Extract the (x, y) coordinate from the center of the cell holding the provided text.  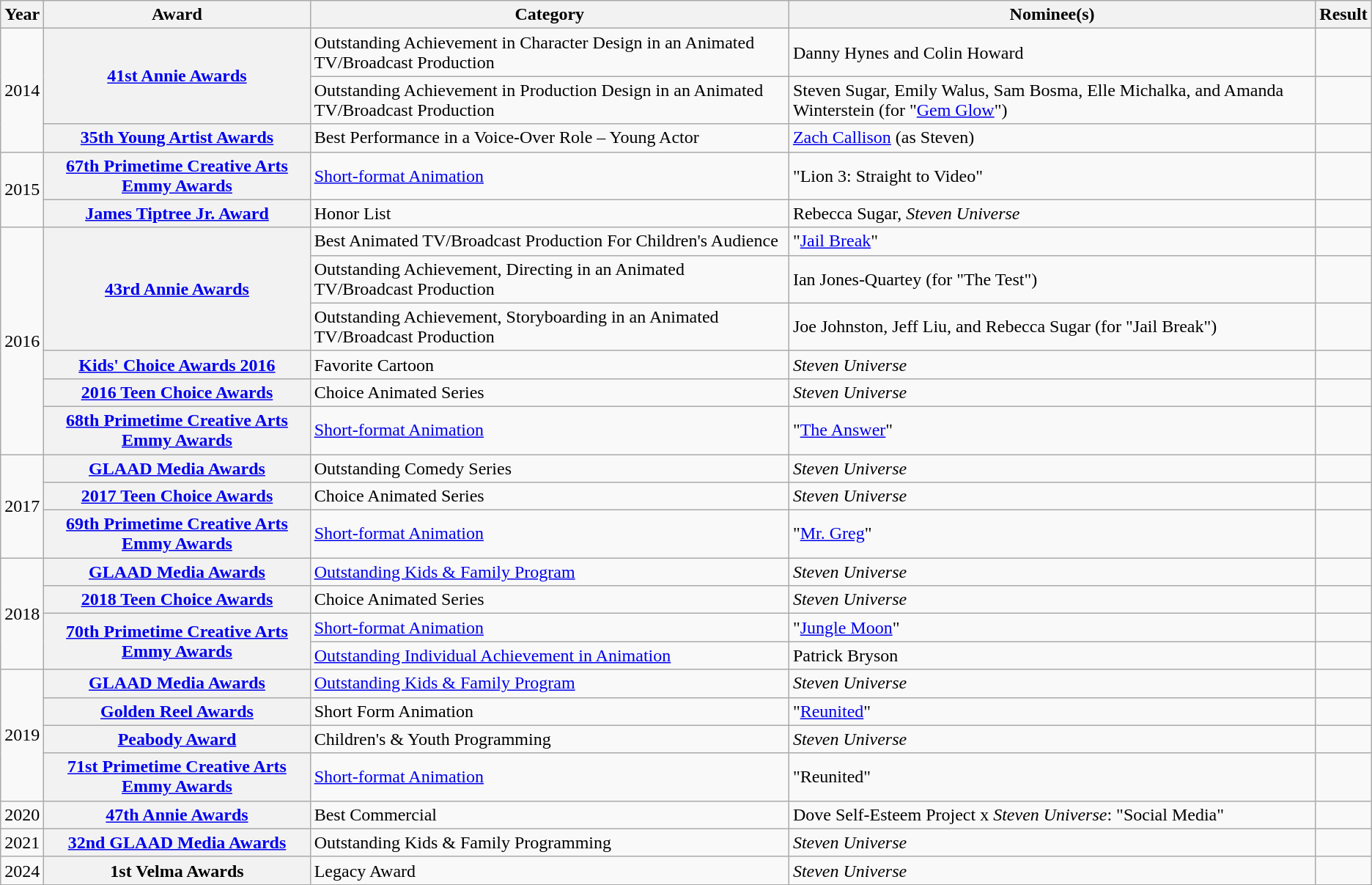
Kids' Choice Awards 2016 (177, 364)
Outstanding Kids & Family Programming (550, 842)
2016 Teen Choice Awards (177, 392)
2014 (22, 90)
Favorite Cartoon (550, 364)
Outstanding Achievement in Production Design in an Animated TV/Broadcast Production (550, 100)
Zach Callison (as Steven) (1052, 138)
69th Primetime Creative Arts Emmy Awards (177, 534)
Outstanding Achievement, Directing in an Animated TV/Broadcast Production (550, 279)
70th Primetime Creative Arts Emmy Awards (177, 642)
2021 (22, 842)
Best Performance in a Voice-Over Role – Young Actor (550, 138)
Nominee(s) (1052, 15)
Award (177, 15)
35th Young Artist Awards (177, 138)
68th Primetime Creative Arts Emmy Awards (177, 430)
Best Animated TV/Broadcast Production For Children's Audience (550, 241)
2020 (22, 815)
James Tiptree Jr. Award (177, 213)
"The Answer" (1052, 430)
"Jungle Moon" (1052, 628)
Legacy Award (550, 870)
Patrick Bryson (1052, 656)
"Mr. Greg" (1052, 534)
Category (550, 15)
43rd Annie Awards (177, 289)
Best Commercial (550, 815)
Outstanding Achievement in Character Design in an Animated TV/Broadcast Production (550, 53)
2017 Teen Choice Awards (177, 496)
47th Annie Awards (177, 815)
Rebecca Sugar, Steven Universe (1052, 213)
Children's & Youth Programming (550, 739)
Honor List (550, 213)
32nd GLAAD Media Awards (177, 842)
71st Primetime Creative Arts Emmy Awards (177, 777)
2018 Teen Choice Awards (177, 600)
2019 (22, 735)
41st Annie Awards (177, 76)
Ian Jones-Quartey (for "The Test") (1052, 279)
Short Form Animation (550, 711)
"Lion 3: Straight to Video" (1052, 176)
Peabody Award (177, 739)
Danny Hynes and Colin Howard (1052, 53)
2018 (22, 614)
2016 (22, 340)
Outstanding Achievement, Storyboarding in an Animated TV/Broadcast Production (550, 327)
2015 (22, 189)
2024 (22, 870)
Steven Sugar, Emily Walus, Sam Bosma, Elle Michalka, and Amanda Winterstein (for "Gem Glow") (1052, 100)
67th Primetime Creative Arts Emmy Awards (177, 176)
Golden Reel Awards (177, 711)
Joe Johnston, Jeff Liu, and Rebecca Sugar (for "Jail Break") (1052, 327)
1st Velma Awards (177, 870)
Year (22, 15)
2017 (22, 506)
"Jail Break" (1052, 241)
Result (1343, 15)
Outstanding Individual Achievement in Animation (550, 656)
Outstanding Comedy Series (550, 469)
Dove Self-Esteem Project x Steven Universe: "Social Media" (1052, 815)
